Find where the given text appears and provide that cell's center as (x, y) coordinate. 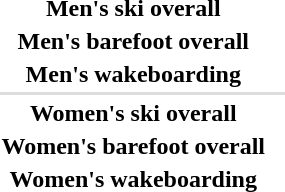
Women's ski overall (134, 113)
Women's barefoot overall (134, 146)
Men's wakeboarding (134, 74)
Men's barefoot overall (134, 41)
